Scan for the cell matching the given text and deliver its [x, y] coordinate at center. 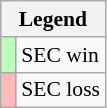
Legend [53, 19]
SEC win [60, 55]
SEC loss [60, 90]
